Capture the cell that displays the provided text and extract its [x, y] central coordinate. 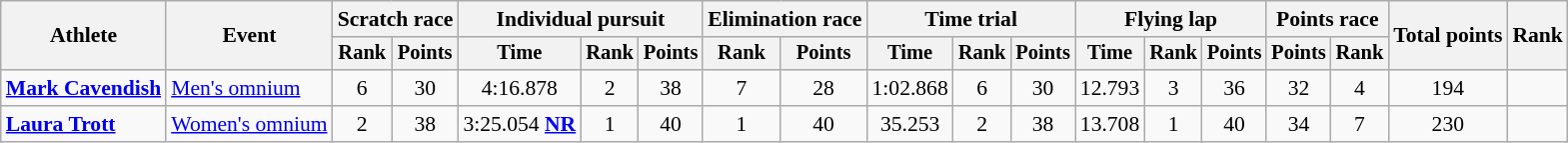
34 [1298, 124]
Time trial [970, 19]
Individual pursuit [580, 19]
32 [1298, 88]
Athlete [84, 36]
35.253 [909, 124]
Flying lap [1171, 19]
3 [1173, 88]
194 [1447, 88]
Event [249, 36]
1:02.868 [909, 88]
Points race [1327, 19]
Men's omnium [249, 88]
Laura Trott [84, 124]
Elimination race [784, 19]
36 [1234, 88]
Total points [1447, 36]
Mark Cavendish [84, 88]
4:16.878 [520, 88]
Scratch race [396, 19]
3:25.054 NR [520, 124]
Women's omnium [249, 124]
230 [1447, 124]
12.793 [1109, 88]
28 [823, 88]
4 [1360, 88]
13.708 [1109, 124]
